Capture the cell that displays the provided text and extract its (X, Y) central coordinate. 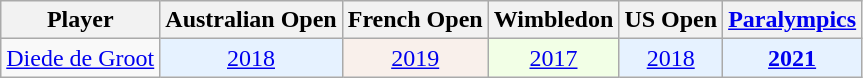
2017 (554, 58)
2019 (415, 58)
Diede de Groot (80, 58)
2021 (792, 58)
Player (80, 20)
Australian Open (251, 20)
Wimbledon (554, 20)
Paralympics (792, 20)
US Open (671, 20)
French Open (415, 20)
